Capture the cell that displays the provided text and extract its (X, Y) central coordinate. 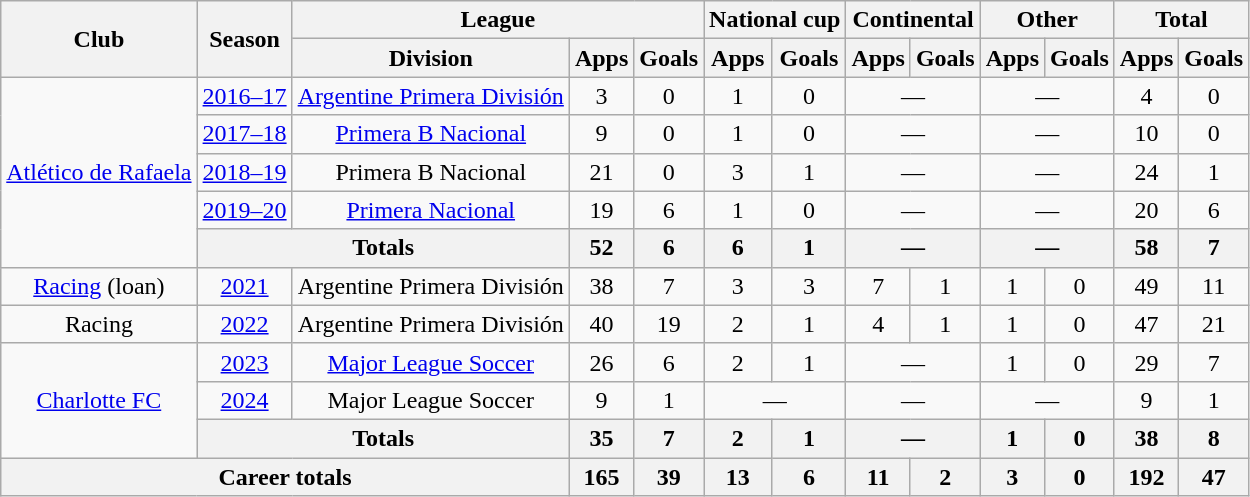
Season (244, 39)
35 (601, 438)
40 (601, 324)
2018–19 (244, 172)
Charlotte FC (99, 400)
Atlético de Rafaela (99, 172)
Continental (913, 20)
Racing (99, 324)
2022 (244, 324)
13 (738, 477)
2017–18 (244, 134)
8 (1214, 438)
2021 (244, 286)
2019–20 (244, 210)
National cup (775, 20)
39 (669, 477)
49 (1146, 286)
192 (1146, 477)
29 (1146, 362)
10 (1146, 134)
Division (430, 58)
165 (601, 477)
Career totals (286, 477)
2024 (244, 400)
58 (1146, 248)
2016–17 (244, 96)
League (498, 20)
26 (601, 362)
Primera Nacional (430, 210)
24 (1146, 172)
Total (1181, 20)
52 (601, 248)
2023 (244, 362)
20 (1146, 210)
Racing (loan) (99, 286)
Other (1047, 20)
Club (99, 39)
